Search for the cell housing the specified text and yield its [X, Y] center coordinate. 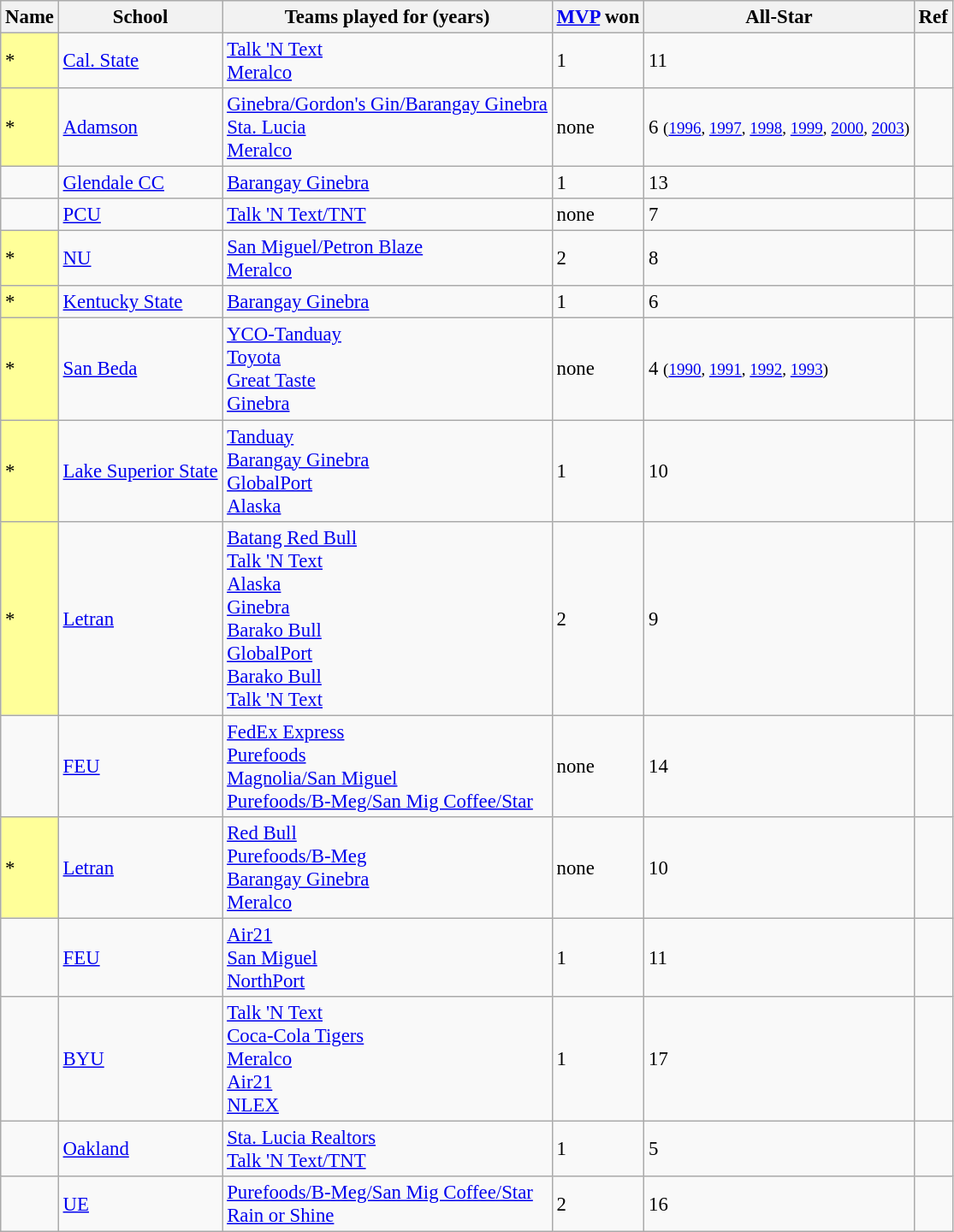
Talk 'N Text Coca-Cola Tigers Meralco Air21 NLEX [387, 1059]
School [140, 17]
Oakland [140, 1148]
16 [779, 1205]
UE [140, 1205]
6 [779, 302]
Sta. Lucia Realtors Talk 'N Text/TNT [387, 1148]
San Beda [140, 370]
All-Star [779, 17]
Red Bull Purefoods/B-Meg Barangay Ginebra Meralco [387, 868]
Kentucky State [140, 302]
FedEx Express Purefoods Magnolia/San Miguel Purefoods/B-Meg/San Mig Coffee/Star [387, 767]
San Miguel/Petron Blaze Meralco [387, 258]
BYU [140, 1059]
4 (1990, 1991, 1992, 1993) [779, 370]
6 (1996, 1997, 1998, 1999, 2000, 2003) [779, 127]
MVP won [597, 17]
Ref [933, 17]
PCU [140, 215]
5 [779, 1148]
Glendale CC [140, 183]
Cal. State [140, 62]
14 [779, 767]
Purefoods/B-Meg/San Mig Coffee/Star Rain or Shine [387, 1205]
8 [779, 258]
17 [779, 1059]
Adamson [140, 127]
YCO-Tanduay Toyota Great Taste Ginebra [387, 370]
Talk 'N Text Meralco [387, 62]
13 [779, 183]
Ginebra/Gordon's Gin/Barangay Ginebra Sta. Lucia Meralco [387, 127]
Tanduay Barangay Ginebra GlobalPort Alaska [387, 471]
Teams played for (years) [387, 17]
Lake Superior State [140, 471]
NU [140, 258]
7 [779, 215]
Air21 San Miguel NorthPort [387, 957]
9 [779, 618]
Talk 'N Text/TNT [387, 215]
Name [30, 17]
Batang Red Bull Talk 'N Text Alaska Ginebra Barako Bull GlobalPort Barako Bull Talk 'N Text [387, 618]
